Identify which cell holds the provided text, then report its [X, Y] central coordinate. 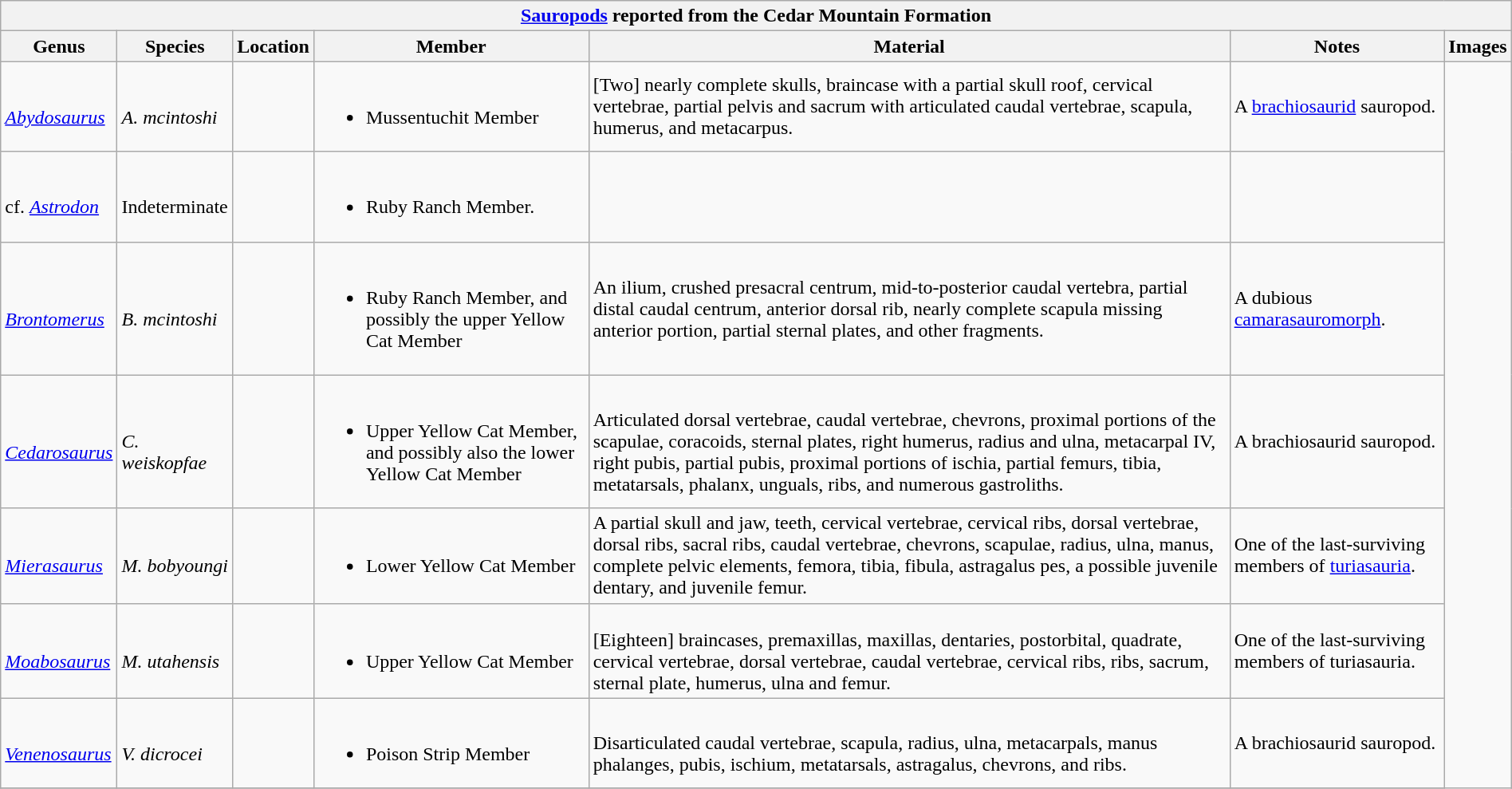
Genus [59, 46]
Ruby Ranch Member, and possibly the upper Yellow Cat Member [451, 308]
Venenosaurus [59, 744]
Disarticulated caudal vertebrae, scapula, radius, ulna, metacarpals, manus phalanges, pubis, ischium, metatarsals, astragalus, chevrons, and ribs. [909, 744]
Cedarosaurus [59, 442]
Lower Yellow Cat Member [451, 555]
Mussentuchit Member [451, 107]
Mierasaurus [59, 555]
Notes [1337, 46]
Sauropods reported from the Cedar Mountain Formation [756, 16]
Abydosaurus [59, 107]
V. dicrocei [175, 744]
Species [175, 46]
Brontomerus [59, 308]
M. utahensis [175, 651]
A. mcintoshi [175, 107]
B. mcintoshi [175, 308]
Poison Strip Member [451, 744]
Member [451, 46]
Material [909, 46]
A dubious camarasauromorph. [1337, 308]
Ruby Ranch Member. [451, 196]
Images [1478, 46]
Indeterminate [175, 196]
Upper Yellow Cat Member [451, 651]
cf. Astrodon [59, 196]
Location [274, 46]
M. bobyoungi [175, 555]
Upper Yellow Cat Member, and possibly also the lower Yellow Cat Member [451, 442]
Moabosaurus [59, 651]
C. weiskopfae [175, 442]
